Output the [x, y] coordinate of the center of the cell containing the given text.  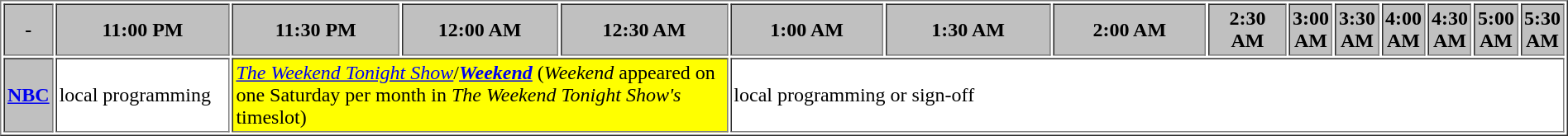
4:00 AM [1403, 30]
1:00 AM [807, 30]
5:30 AM [1542, 30]
- [28, 30]
local programming or sign-off [1148, 95]
12:30 AM [644, 30]
4:30 AM [1449, 30]
3:30 AM [1356, 30]
5:00 AM [1495, 30]
1:30 AM [968, 30]
The Weekend Tonight Show/Weekend (Weekend appeared on one Saturday per month in The Weekend Tonight Show's timeslot) [480, 95]
2:00 AM [1130, 30]
2:30 AM [1248, 30]
11:30 PM [316, 30]
3:00 AM [1310, 30]
local programming [142, 95]
11:00 PM [142, 30]
12:00 AM [480, 30]
NBC [28, 95]
